Return [X, Y] of the center of cell containing provided text 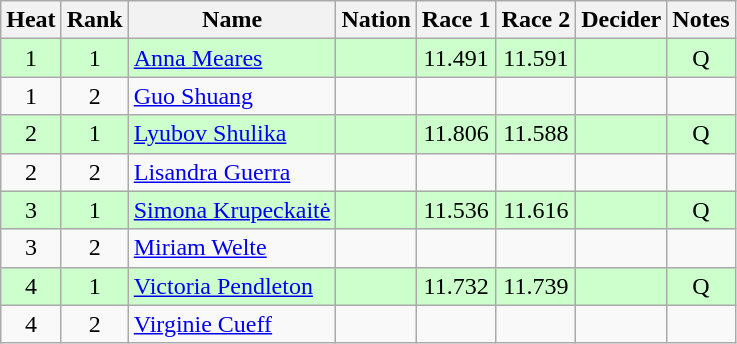
Miriam Welte [232, 248]
Guo Shuang [232, 96]
Victoria Pendleton [232, 286]
Virginie Cueff [232, 324]
Lyubov Shulika [232, 134]
11.591 [536, 58]
Anna Meares [232, 58]
11.806 [456, 134]
11.536 [456, 210]
Heat [31, 20]
Rank [94, 20]
11.588 [536, 134]
Race 2 [536, 20]
Simona Krupeckaitė [232, 210]
Race 1 [456, 20]
11.491 [456, 58]
Notes [701, 20]
Name [232, 20]
Lisandra Guerra [232, 172]
11.616 [536, 210]
Nation [376, 20]
Decider [622, 20]
11.732 [456, 286]
11.739 [536, 286]
